Search for the cell housing the specified text and yield its (X, Y) center coordinate. 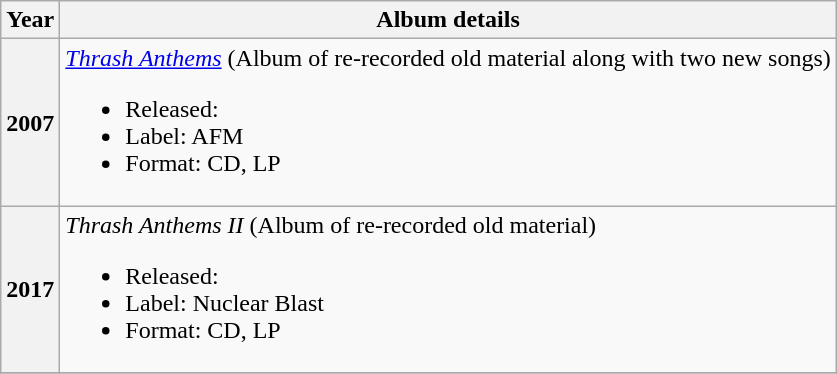
Album details (448, 20)
2007 (30, 122)
2017 (30, 290)
Year (30, 20)
Thrash Anthems II (Album of re-recorded old material)Released: Label: Nuclear BlastFormat: CD, LP (448, 290)
Thrash Anthems (Album of re-recorded old material along with two new songs)Released: Label: AFMFormat: CD, LP (448, 122)
